Determine the (x, y) coordinate at the center of the cell enclosing the given text.  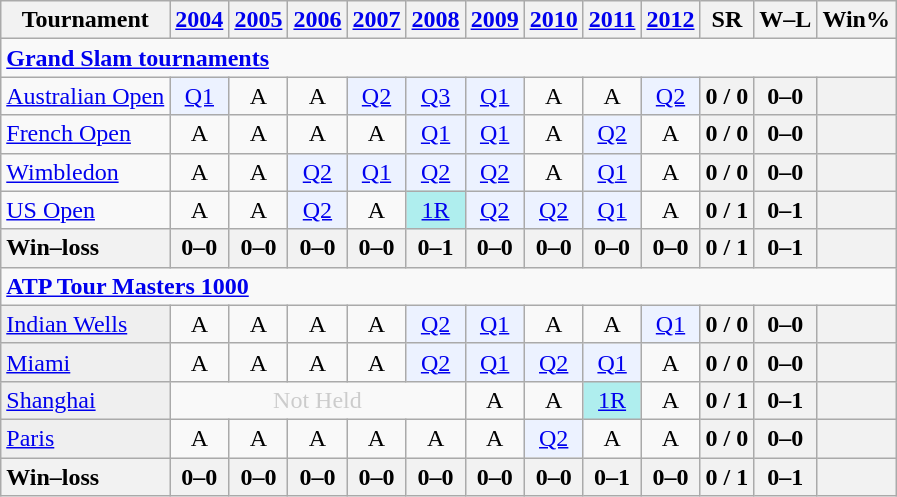
SR (727, 20)
Paris (86, 438)
ATP Tour Masters 1000 (448, 286)
Grand Slam tournaments (448, 58)
2008 (436, 20)
2006 (318, 20)
W–L (786, 20)
Tournament (86, 20)
2004 (200, 20)
Win% (856, 20)
2012 (670, 20)
Q3 (436, 96)
Not Held (318, 400)
US Open (86, 210)
Shanghai (86, 400)
French Open (86, 134)
Australian Open (86, 96)
Indian Wells (86, 324)
Miami (86, 362)
2005 (258, 20)
2011 (612, 20)
2010 (554, 20)
2009 (494, 20)
Wimbledon (86, 172)
2007 (376, 20)
